Extract the (X, Y) coordinate from the center of the cell holding the provided text.  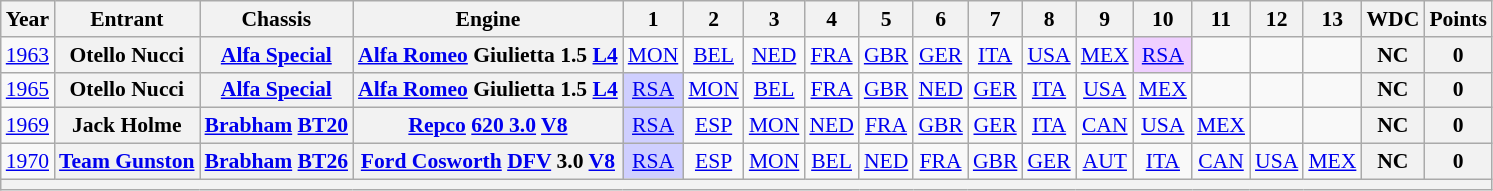
Ford Cosworth DFV 3.0 V8 (488, 162)
9 (1105, 19)
Repco 620 3.0 V8 (488, 126)
1969 (28, 126)
6 (940, 19)
8 (1048, 19)
Engine (488, 19)
Entrant (127, 19)
WDC (1392, 19)
10 (1163, 19)
1963 (28, 55)
11 (1221, 19)
13 (1332, 19)
Jack Holme (127, 126)
1965 (28, 90)
3 (774, 19)
4 (831, 19)
Chassis (276, 19)
Team Gunston (127, 162)
1970 (28, 162)
Year (28, 19)
Points (1458, 19)
5 (886, 19)
12 (1276, 19)
7 (996, 19)
AUT (1105, 162)
2 (714, 19)
1 (654, 19)
Brabham BT26 (276, 162)
Brabham BT20 (276, 126)
